Determine the [X, Y] coordinate at the center of the cell enclosing the given text.  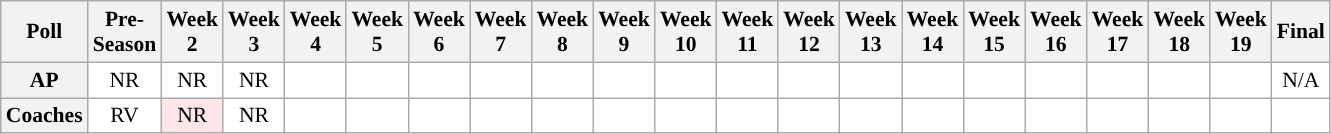
Week13 [871, 32]
Week18 [1179, 32]
Week10 [686, 32]
Week14 [933, 32]
Week7 [501, 32]
Final [1301, 32]
Week9 [624, 32]
AP [44, 80]
Week5 [377, 32]
N/A [1301, 80]
RV [125, 116]
Week2 [192, 32]
Week11 [748, 32]
Week6 [439, 32]
Week12 [809, 32]
Week17 [1118, 32]
Poll [44, 32]
Coaches [44, 116]
Week16 [1056, 32]
Week8 [562, 32]
Week19 [1241, 32]
Week3 [254, 32]
Week15 [994, 32]
Pre-Season [125, 32]
Week4 [316, 32]
